Search for the cell housing the specified text and yield its (X, Y) center coordinate. 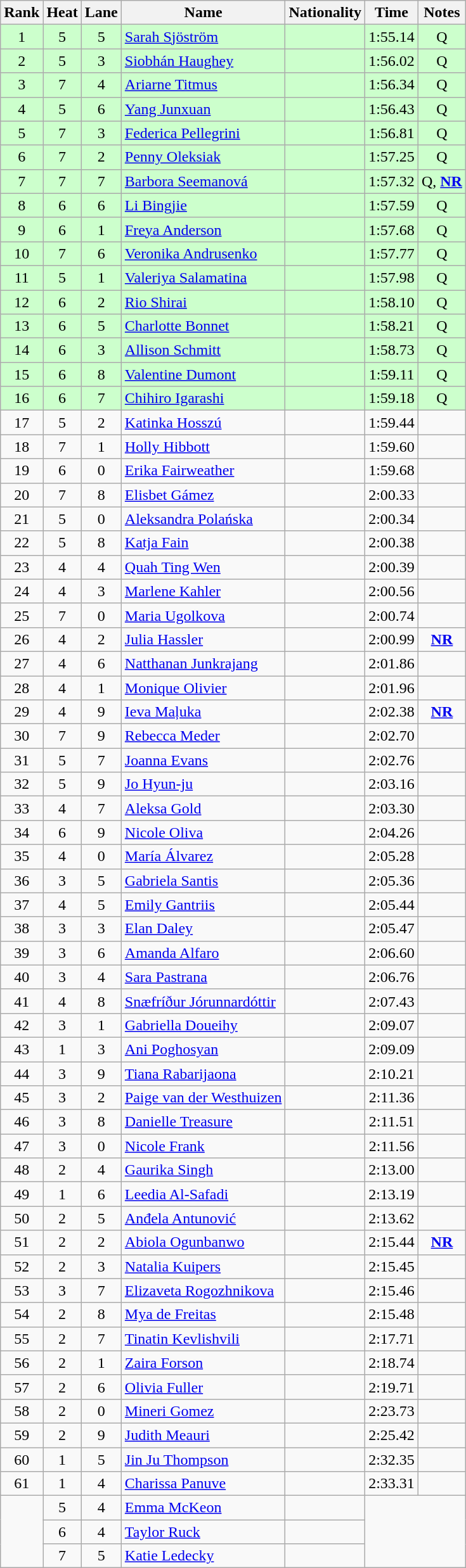
Aleksandra Polańska (203, 519)
1:56.02 (392, 61)
59 (22, 1435)
2:23.73 (392, 1411)
2:00.39 (392, 567)
2:09.09 (392, 1049)
Holly Hibbott (203, 447)
2:00.33 (392, 495)
Barbora Seemanová (203, 181)
Valeriya Salamatina (203, 277)
Emma McKeon (203, 1508)
Olivia Fuller (203, 1387)
58 (22, 1411)
45 (22, 1098)
33 (22, 808)
10 (22, 253)
Lane (101, 13)
42 (22, 1025)
49 (22, 1194)
37 (22, 905)
2:13.00 (392, 1170)
1:56.34 (392, 85)
29 (22, 712)
Gabriella Doueihy (203, 1025)
Rebecca Meder (203, 736)
2:05.44 (392, 905)
21 (22, 519)
1:59.68 (392, 471)
47 (22, 1146)
2:15.44 (392, 1242)
Danielle Treasure (203, 1122)
Notes (441, 13)
Li Bingjie (203, 205)
Gaurika Singh (203, 1170)
Elan Daley (203, 929)
1:59.11 (392, 374)
11 (22, 277)
1:57.25 (392, 157)
Julia Hassler (203, 639)
Anđela Antunović (203, 1218)
1:58.21 (392, 326)
2:06.60 (392, 953)
41 (22, 1001)
1:55.14 (392, 37)
1:57.77 (392, 253)
Monique Olivier (203, 687)
Katinka Hosszú (203, 423)
Time (392, 13)
Katie Ledecky (203, 1556)
38 (22, 929)
30 (22, 736)
19 (22, 471)
13 (22, 326)
1:57.68 (392, 229)
15 (22, 374)
Maria Ugolkova (203, 615)
24 (22, 591)
26 (22, 639)
Zaira Forson (203, 1363)
2:05.47 (392, 929)
Sarah Sjöström (203, 37)
Veronika Andrusenko (203, 253)
Judith Meauri (203, 1435)
36 (22, 881)
Katja Fain (203, 543)
1:56.43 (392, 109)
31 (22, 760)
Joanna Evans (203, 760)
40 (22, 977)
Charlotte Bonnet (203, 326)
43 (22, 1049)
2:04.26 (392, 832)
Siobhán Haughey (203, 61)
Jo Hyun-ju (203, 784)
Leedia Al-Safadi (203, 1194)
1:56.81 (392, 133)
22 (22, 543)
Ariarne Titmus (203, 85)
Natalia Kuipers (203, 1266)
2:10.21 (392, 1074)
27 (22, 663)
Name (203, 13)
Elisbet Gámez (203, 495)
14 (22, 350)
2:32.35 (392, 1459)
Taylor Ruck (203, 1532)
46 (22, 1122)
18 (22, 447)
Q, NR (441, 181)
1:57.32 (392, 181)
2:11.56 (392, 1146)
2:02.76 (392, 760)
2:00.74 (392, 615)
2:11.36 (392, 1098)
Erika Fairweather (203, 471)
28 (22, 687)
2:15.45 (392, 1266)
Heat (62, 13)
Ani Poghosyan (203, 1049)
50 (22, 1218)
39 (22, 953)
1:57.59 (392, 205)
Mya de Freitas (203, 1315)
Yang Junxuan (203, 109)
Quah Ting Wen (203, 567)
Nationality (325, 13)
Chihiro Igarashi (203, 398)
Rio Shirai (203, 302)
56 (22, 1363)
2:18.74 (392, 1363)
55 (22, 1339)
1:57.98 (392, 277)
Aleksa Gold (203, 808)
20 (22, 495)
Gabriela Santis (203, 881)
2:11.51 (392, 1122)
Charissa Panuve (203, 1484)
34 (22, 832)
Nicole Frank (203, 1146)
1:58.10 (392, 302)
2:00.56 (392, 591)
2:13.62 (392, 1218)
16 (22, 398)
2:25.42 (392, 1435)
Rank (22, 13)
Ieva Maļuka (203, 712)
1:59.44 (392, 423)
35 (22, 857)
Paige van der Westhuizen (203, 1098)
60 (22, 1459)
17 (22, 423)
53 (22, 1291)
2:02.38 (392, 712)
2:19.71 (392, 1387)
2:01.86 (392, 663)
2:05.28 (392, 857)
Mineri Gomez (203, 1411)
2:01.96 (392, 687)
Amanda Alfaro (203, 953)
Elizaveta Rogozhnikova (203, 1291)
2:03.30 (392, 808)
23 (22, 567)
2:03.16 (392, 784)
2:02.70 (392, 736)
12 (22, 302)
2:13.19 (392, 1194)
Tinatin Kevlishvili (203, 1339)
54 (22, 1315)
Abiola Ogunbanwo (203, 1242)
25 (22, 615)
2:33.31 (392, 1484)
Marlene Kahler (203, 591)
2:00.38 (392, 543)
48 (22, 1170)
44 (22, 1074)
Snæfríður Jórunnardóttir (203, 1001)
2:00.34 (392, 519)
61 (22, 1484)
2:15.48 (392, 1315)
Freya Anderson (203, 229)
52 (22, 1266)
Sara Pastrana (203, 977)
Jin Ju Thompson (203, 1459)
Penny Oleksiak (203, 157)
2:15.46 (392, 1291)
2:00.99 (392, 639)
Natthanan Junkrajang (203, 663)
2:05.36 (392, 881)
Federica Pellegrini (203, 133)
2:17.71 (392, 1339)
2:07.43 (392, 1001)
María Álvarez (203, 857)
2:06.76 (392, 977)
Nicole Oliva (203, 832)
2:09.07 (392, 1025)
1:58.73 (392, 350)
1:59.60 (392, 447)
Valentine Dumont (203, 374)
57 (22, 1387)
Emily Gantriis (203, 905)
Allison Schmitt (203, 350)
51 (22, 1242)
1:59.18 (392, 398)
Tiana Rabarijaona (203, 1074)
32 (22, 784)
